Find where the given text appears and provide that cell's center as [X, Y] coordinate. 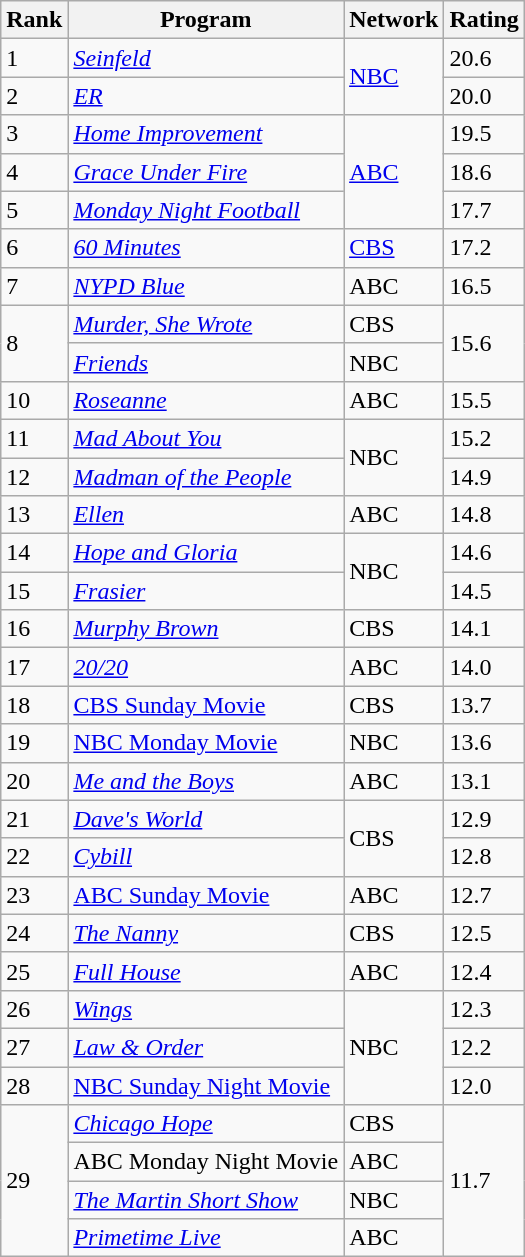
6 [34, 248]
15 [34, 591]
13.1 [484, 781]
16 [34, 629]
13.6 [484, 743]
12 [34, 477]
NYPD Blue [206, 286]
NBC Monday Movie [206, 743]
1 [34, 58]
20 [34, 781]
4 [34, 172]
29 [34, 1181]
13.7 [484, 705]
18.6 [484, 172]
Law & Order [206, 1047]
14.6 [484, 553]
ER [206, 96]
The Nanny [206, 933]
60 Minutes [206, 248]
14.8 [484, 515]
14.1 [484, 629]
Friends [206, 362]
Roseanne [206, 400]
11.7 [484, 1181]
21 [34, 819]
12.3 [484, 1009]
20.0 [484, 96]
Cybill [206, 857]
Madman of the People [206, 477]
18 [34, 705]
15.5 [484, 400]
17.7 [484, 210]
Ellen [206, 515]
22 [34, 857]
12.4 [484, 971]
Me and the Boys [206, 781]
15.2 [484, 438]
Program [206, 20]
14.5 [484, 591]
3 [34, 134]
26 [34, 1009]
28 [34, 1085]
24 [34, 933]
ABC Sunday Movie [206, 895]
8 [34, 343]
12.2 [484, 1047]
Rating [484, 20]
27 [34, 1047]
Dave's World [206, 819]
14 [34, 553]
19 [34, 743]
Grace Under Fire [206, 172]
The Martin Short Show [206, 1200]
Primetime Live [206, 1238]
17 [34, 667]
19.5 [484, 134]
Home Improvement [206, 134]
14.9 [484, 477]
12.5 [484, 933]
Chicago Hope [206, 1124]
12.0 [484, 1085]
7 [34, 286]
Network [394, 20]
12.9 [484, 819]
NBC Sunday Night Movie [206, 1085]
20.6 [484, 58]
12.8 [484, 857]
12.7 [484, 895]
20/20 [206, 667]
Hope and Gloria [206, 553]
16.5 [484, 286]
25 [34, 971]
Full House [206, 971]
CBS Sunday Movie [206, 705]
Rank [34, 20]
11 [34, 438]
10 [34, 400]
Mad About You [206, 438]
14.0 [484, 667]
Murphy Brown [206, 629]
Seinfeld [206, 58]
23 [34, 895]
ABC Monday Night Movie [206, 1162]
5 [34, 210]
13 [34, 515]
Frasier [206, 591]
Murder, She Wrote [206, 324]
Wings [206, 1009]
17.2 [484, 248]
15.6 [484, 343]
Monday Night Football [206, 210]
2 [34, 96]
